Output the [x, y] coordinate of the center of the cell containing the given text.  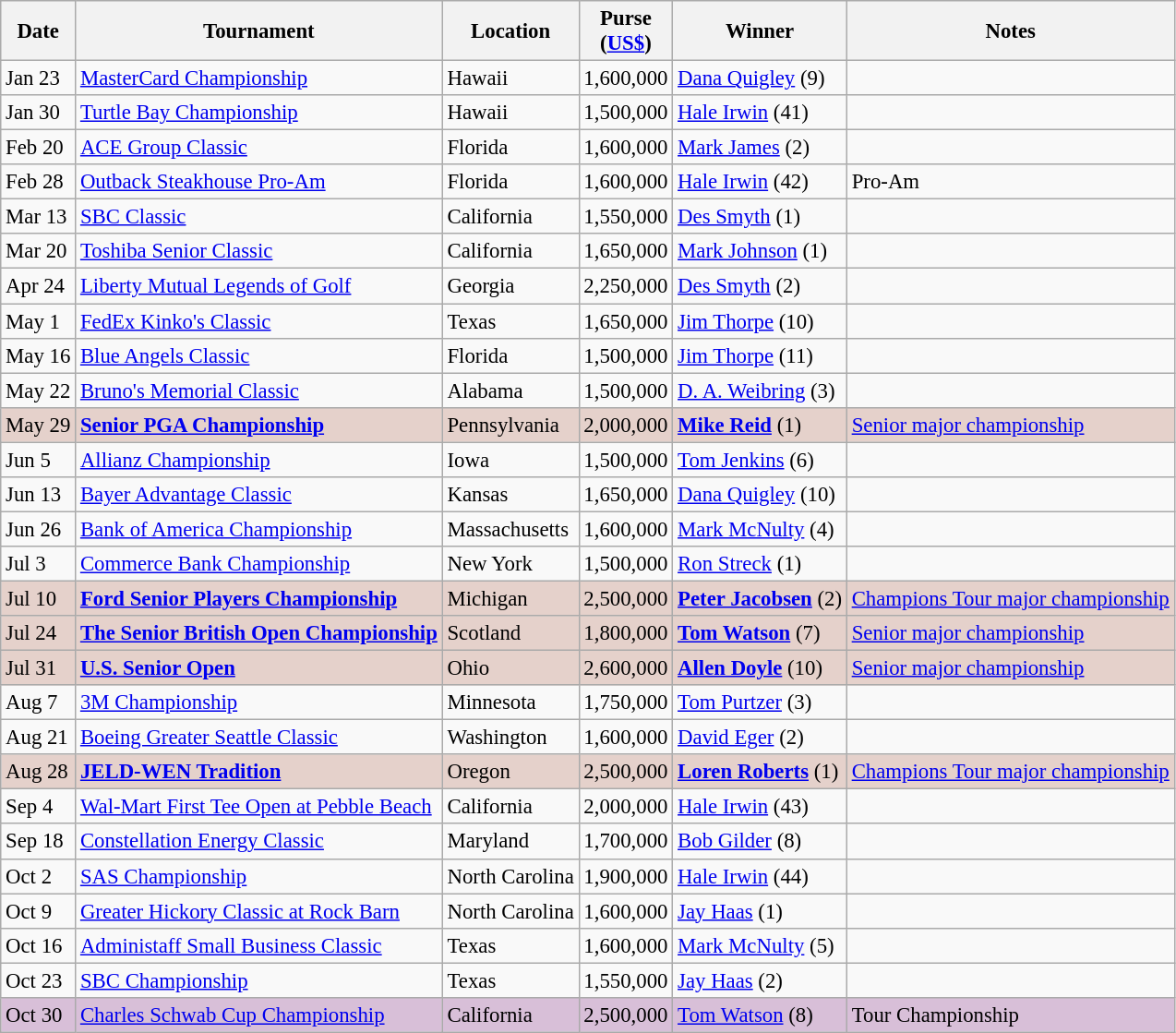
Feb 28 [39, 182]
Notes [1010, 31]
May 29 [39, 425]
Mar 20 [39, 252]
Jun 26 [39, 529]
SBC Classic [259, 217]
Jun 5 [39, 460]
Jul 10 [39, 598]
Apr 24 [39, 286]
1,900,000 [626, 876]
Allianz Championship [259, 460]
1,750,000 [626, 703]
Iowa [510, 460]
Dana Quigley (10) [761, 495]
New York [510, 564]
3M Championship [259, 703]
May 16 [39, 355]
Tom Watson (8) [761, 1015]
Oct 9 [39, 911]
1,700,000 [626, 842]
Turtle Bay Championship [259, 113]
Peter Jacobsen (2) [761, 598]
Tom Jenkins (6) [761, 460]
Purse(US$) [626, 31]
Ohio [510, 668]
Alabama [510, 390]
Administaff Small Business Classic [259, 945]
Aug 21 [39, 738]
Hale Irwin (44) [761, 876]
Bruno's Memorial Classic [259, 390]
Hale Irwin (43) [761, 807]
Oct 23 [39, 980]
Wal-Mart First Tee Open at Pebble Beach [259, 807]
1,800,000 [626, 633]
Constellation Energy Classic [259, 842]
May 22 [39, 390]
David Eger (2) [761, 738]
Scotland [510, 633]
Liberty Mutual Legends of Golf [259, 286]
Des Smyth (1) [761, 217]
Jan 23 [39, 78]
Charles Schwab Cup Championship [259, 1015]
Jan 30 [39, 113]
2,250,000 [626, 286]
Ford Senior Players Championship [259, 598]
Loren Roberts (1) [761, 772]
Senior PGA Championship [259, 425]
Maryland [510, 842]
Tournament [259, 31]
Boeing Greater Seattle Classic [259, 738]
Dana Quigley (9) [761, 78]
ACE Group Classic [259, 148]
Oct 30 [39, 1015]
Toshiba Senior Classic [259, 252]
Mark James (2) [761, 148]
Tour Championship [1010, 1015]
Jul 31 [39, 668]
Aug 28 [39, 772]
Jim Thorpe (10) [761, 321]
Jul 24 [39, 633]
Feb 20 [39, 148]
Blue Angels Classic [259, 355]
Outback Steakhouse Pro-Am [259, 182]
Oct 16 [39, 945]
Commerce Bank Championship [259, 564]
Allen Doyle (10) [761, 668]
Location [510, 31]
Ron Streck (1) [761, 564]
Des Smyth (2) [761, 286]
D. A. Weibring (3) [761, 390]
Pro-Am [1010, 182]
MasterCard Championship [259, 78]
Mar 13 [39, 217]
FedEx Kinko's Classic [259, 321]
Sep 18 [39, 842]
The Senior British Open Championship [259, 633]
Jay Haas (1) [761, 911]
Michigan [510, 598]
Tom Watson (7) [761, 633]
Hale Irwin (41) [761, 113]
Mark McNulty (5) [761, 945]
SAS Championship [259, 876]
Bayer Advantage Classic [259, 495]
Aug 7 [39, 703]
Winner [761, 31]
Jay Haas (2) [761, 980]
SBC Championship [259, 980]
Mark McNulty (4) [761, 529]
Washington [510, 738]
Jim Thorpe (11) [761, 355]
Massachusetts [510, 529]
Oregon [510, 772]
Pennsylvania [510, 425]
Sep 4 [39, 807]
Tom Purtzer (3) [761, 703]
2,600,000 [626, 668]
Georgia [510, 286]
U.S. Senior Open [259, 668]
Oct 2 [39, 876]
Bob Gilder (8) [761, 842]
Minnesota [510, 703]
Jun 13 [39, 495]
May 1 [39, 321]
Bank of America Championship [259, 529]
Mike Reid (1) [761, 425]
JELD-WEN Tradition [259, 772]
Greater Hickory Classic at Rock Barn [259, 911]
Jul 3 [39, 564]
Mark Johnson (1) [761, 252]
Kansas [510, 495]
Hale Irwin (42) [761, 182]
Date [39, 31]
